Capture the cell that displays the provided text and extract its (x, y) central coordinate. 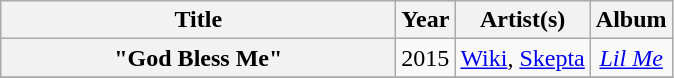
2015 (426, 58)
Album (631, 20)
Lil Me (631, 58)
Year (426, 20)
"God Bless Me" (198, 58)
Artist(s) (522, 20)
Title (198, 20)
Wiki, Skepta (522, 58)
